Search for the cell housing the specified text and yield its (X, Y) center coordinate. 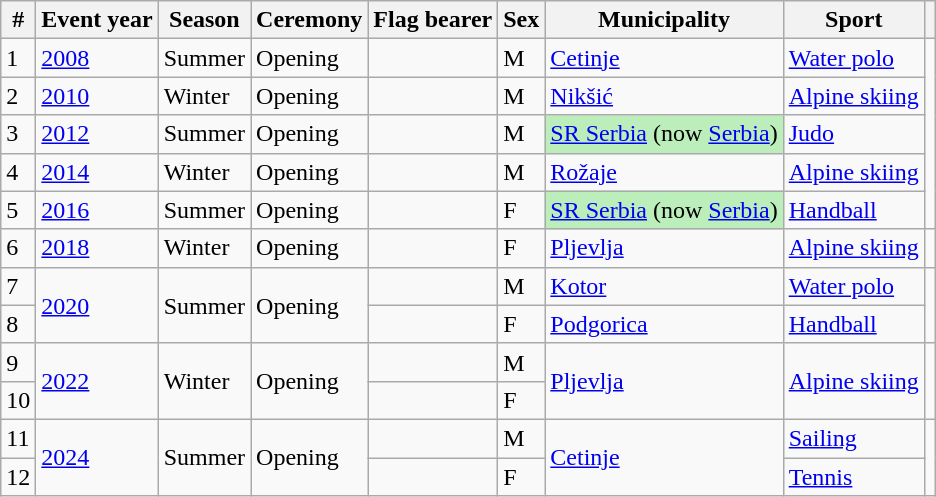
Event year (97, 20)
Municipality (664, 20)
2020 (97, 305)
2010 (97, 96)
2 (18, 96)
Sport (854, 20)
2022 (97, 381)
4 (18, 172)
8 (18, 324)
2018 (97, 248)
12 (18, 477)
9 (18, 362)
2014 (97, 172)
7 (18, 286)
Tennis (854, 477)
Kotor (664, 286)
2012 (97, 134)
Podgorica (664, 324)
Sailing (854, 438)
Ceremony (310, 20)
Season (204, 20)
Nikšić (664, 96)
2024 (97, 457)
2008 (97, 58)
3 (18, 134)
Judo (854, 134)
Rožaje (664, 172)
# (18, 20)
2016 (97, 210)
1 (18, 58)
Flag bearer (433, 20)
Sex (522, 20)
5 (18, 210)
6 (18, 248)
10 (18, 400)
11 (18, 438)
